For the text-containing cell, return its midpoint in (x, y) coordinate format. 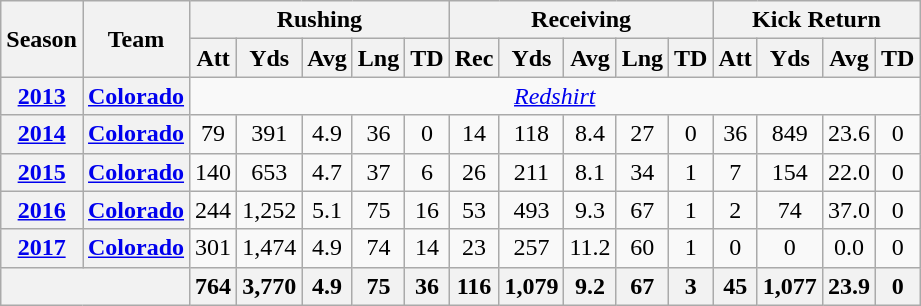
23.9 (848, 286)
493 (532, 210)
391 (270, 134)
27 (642, 134)
0.0 (848, 248)
60 (642, 248)
6 (427, 172)
9.3 (590, 210)
22.0 (848, 172)
2 (735, 210)
37 (378, 172)
118 (532, 134)
7 (735, 172)
1,474 (270, 248)
257 (532, 248)
1,079 (532, 286)
37.0 (848, 210)
79 (214, 134)
Rushing (320, 20)
2013 (42, 96)
8.1 (590, 172)
211 (532, 172)
1,252 (270, 210)
653 (270, 172)
5.1 (328, 210)
2016 (42, 210)
154 (790, 172)
11.2 (590, 248)
23.6 (848, 134)
849 (790, 134)
23 (474, 248)
34 (642, 172)
301 (214, 248)
9.2 (590, 286)
Kick Return (816, 20)
2014 (42, 134)
Receiving (581, 20)
Redshirt (555, 96)
Season (42, 39)
53 (474, 210)
140 (214, 172)
Rec (474, 58)
116 (474, 286)
244 (214, 210)
764 (214, 286)
Team (136, 39)
4.7 (328, 172)
8.4 (590, 134)
16 (427, 210)
2015 (42, 172)
26 (474, 172)
3,770 (270, 286)
1,077 (790, 286)
45 (735, 286)
2017 (42, 248)
3 (691, 286)
